Search for the cell housing the specified text and yield its [X, Y] center coordinate. 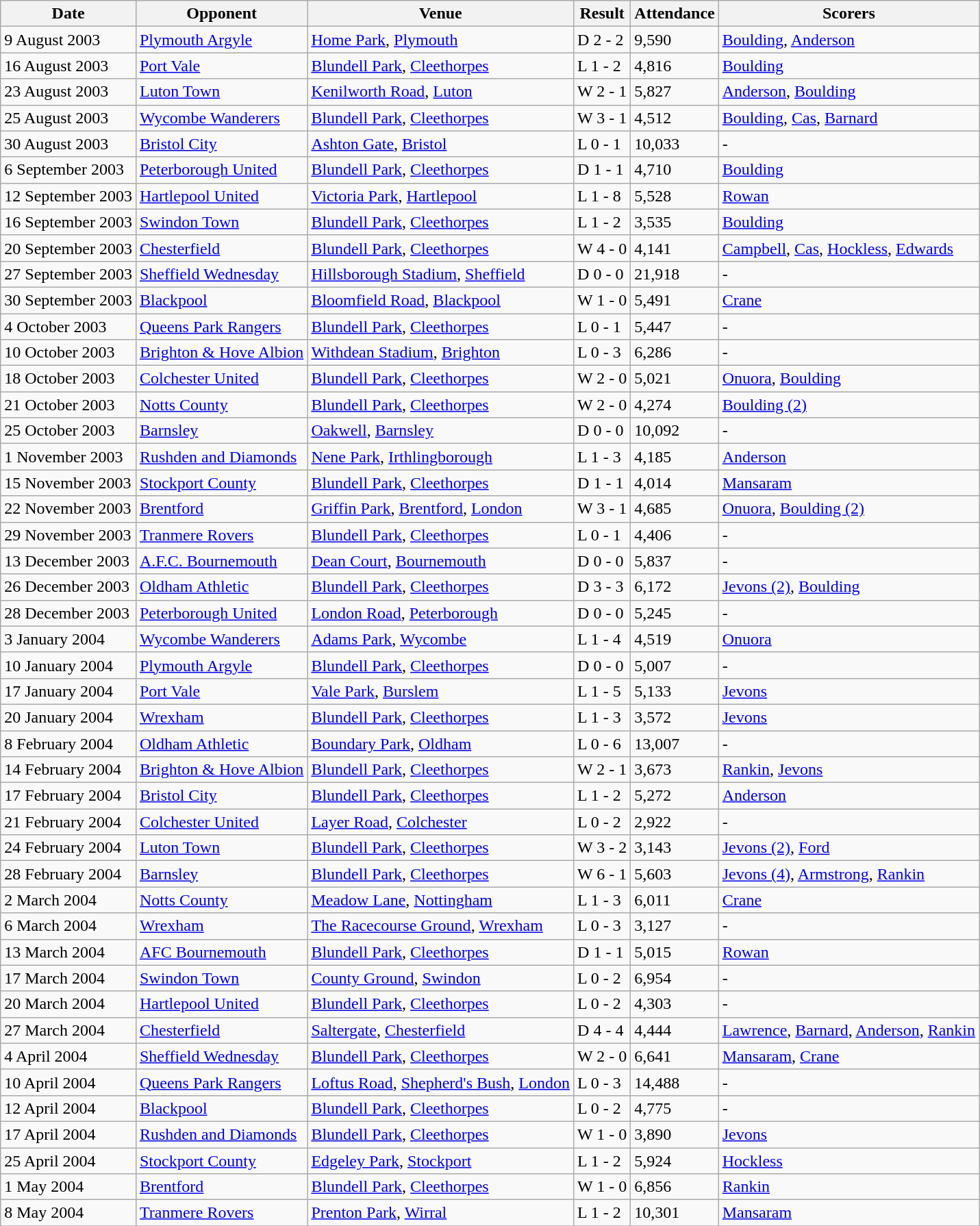
Griffin Park, Brentford, London [441, 509]
12 September 2003 [68, 196]
L 1 - 4 [603, 639]
3,673 [675, 770]
4,775 [675, 1108]
4,444 [675, 1030]
County Ground, Swindon [441, 978]
3,535 [675, 222]
Dean Court, Bournemouth [441, 561]
23 August 2003 [68, 92]
9 August 2003 [68, 40]
Rankin, Jevons [849, 770]
27 March 2004 [68, 1030]
Boulding, Anderson [849, 40]
30 September 2003 [68, 300]
Scorers [849, 14]
17 February 2004 [68, 796]
6 September 2003 [68, 170]
D 4 - 4 [603, 1030]
6,641 [675, 1056]
17 January 2004 [68, 691]
4,512 [675, 118]
Boundary Park, Oldham [441, 743]
14 February 2004 [68, 770]
Kenilworth Road, Luton [441, 92]
5,603 [675, 874]
10 October 2003 [68, 353]
Onuora, Boulding (2) [849, 509]
Saltergate, Chesterfield [441, 1030]
5,447 [675, 327]
4,816 [675, 66]
10 April 2004 [68, 1082]
16 September 2003 [68, 222]
4,519 [675, 639]
10,301 [675, 1213]
5,827 [675, 92]
6,172 [675, 587]
2,922 [675, 822]
5,837 [675, 561]
4,406 [675, 535]
3,143 [675, 848]
5,133 [675, 691]
6,954 [675, 978]
Nene Park, Irthlingborough [441, 457]
27 September 2003 [68, 274]
4 October 2003 [68, 327]
4,185 [675, 457]
17 April 2004 [68, 1134]
Boulding, Cas, Barnard [849, 118]
6,286 [675, 353]
29 November 2003 [68, 535]
12 April 2004 [68, 1108]
Jevons (2), Boulding [849, 587]
18 October 2003 [68, 379]
The Racecourse Ground, Wrexham [441, 926]
10,092 [675, 431]
20 January 2004 [68, 717]
3,572 [675, 717]
Ashton Gate, Bristol [441, 144]
A.F.C. Bournemouth [221, 561]
20 September 2003 [68, 248]
Boulding (2) [849, 405]
Result [603, 14]
6 March 2004 [68, 926]
6,856 [675, 1187]
Anderson, Boulding [849, 92]
Jevons (2), Ford [849, 848]
4,141 [675, 248]
10 January 2004 [68, 665]
5,924 [675, 1161]
25 October 2003 [68, 431]
24 February 2004 [68, 848]
5,015 [675, 952]
5,491 [675, 300]
8 May 2004 [68, 1213]
Edgeley Park, Stockport [441, 1161]
6,011 [675, 900]
Layer Road, Colchester [441, 822]
10,033 [675, 144]
Home Park, Plymouth [441, 40]
4,274 [675, 405]
2 March 2004 [68, 900]
4,710 [675, 170]
Loftus Road, Shepherd's Bush, London [441, 1082]
Onuora, Boulding [849, 379]
W 6 - 1 [603, 874]
1 May 2004 [68, 1187]
Vale Park, Burslem [441, 691]
Jevons (4), Armstrong, Rankin [849, 874]
13 March 2004 [68, 952]
Opponent [221, 14]
3 January 2004 [68, 639]
28 February 2004 [68, 874]
25 August 2003 [68, 118]
Hillsborough Stadium, Sheffield [441, 274]
22 November 2003 [68, 509]
4 April 2004 [68, 1056]
Bloomfield Road, Blackpool [441, 300]
21,918 [675, 274]
15 November 2003 [68, 483]
Oakwell, Barnsley [441, 431]
13 December 2003 [68, 561]
W 3 - 2 [603, 848]
4,014 [675, 483]
Withdean Stadium, Brighton [441, 353]
AFC Bournemouth [221, 952]
Attendance [675, 14]
Adams Park, Wycombe [441, 639]
16 August 2003 [68, 66]
14,488 [675, 1082]
28 December 2003 [68, 613]
Rankin [849, 1187]
5,021 [675, 379]
30 August 2003 [68, 144]
5,245 [675, 613]
Lawrence, Barnard, Anderson, Rankin [849, 1030]
Campbell, Cas, Hockless, Edwards [849, 248]
3,890 [675, 1134]
21 February 2004 [68, 822]
25 April 2004 [68, 1161]
9,590 [675, 40]
W 4 - 0 [603, 248]
Meadow Lane, Nottingham [441, 900]
4,303 [675, 1004]
Venue [441, 14]
21 October 2003 [68, 405]
L 1 - 8 [603, 196]
20 March 2004 [68, 1004]
Mansaram, Crane [849, 1056]
Onuora [849, 639]
Date [68, 14]
5,272 [675, 796]
Victoria Park, Hartlepool [441, 196]
8 February 2004 [68, 743]
13,007 [675, 743]
26 December 2003 [68, 587]
D 3 - 3 [603, 587]
L 1 - 5 [603, 691]
Hockless [849, 1161]
5,007 [675, 665]
4,685 [675, 509]
D 2 - 2 [603, 40]
Prenton Park, Wirral [441, 1213]
1 November 2003 [68, 457]
17 March 2004 [68, 978]
London Road, Peterborough [441, 613]
3,127 [675, 926]
5,528 [675, 196]
L 0 - 6 [603, 743]
